Scan for the cell matching the given text and deliver its [x, y] coordinate at center. 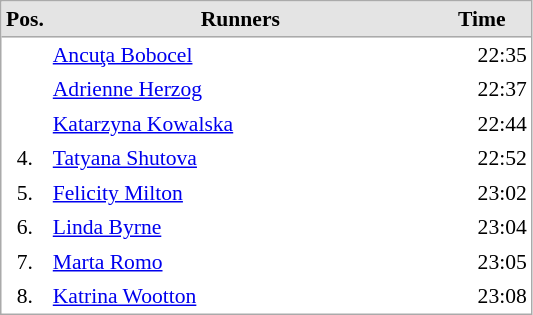
22:44 [482, 123]
Tatyana Shutova [240, 158]
22:52 [482, 158]
22:37 [482, 89]
7. [26, 261]
4. [26, 158]
Time [482, 20]
8. [26, 296]
23:08 [482, 296]
Adrienne Herzog [240, 89]
5. [26, 193]
23:05 [482, 261]
6. [26, 227]
Linda Byrne [240, 227]
Runners [240, 20]
23:04 [482, 227]
Ancuţa Bobocel [240, 55]
Pos. [26, 20]
Katarzyna Kowalska [240, 123]
Katrina Wootton [240, 296]
23:02 [482, 193]
Felicity Milton [240, 193]
22:35 [482, 55]
Marta Romo [240, 261]
